Provide the (x, y) coordinate of the cell's center where the given text is located.  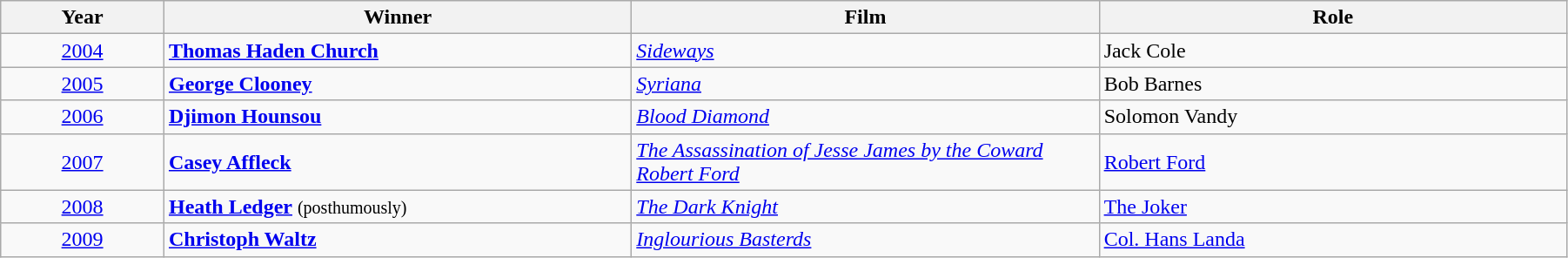
George Clooney (397, 84)
Inglourious Basterds (865, 240)
Sideways (865, 51)
Solomon Vandy (1333, 117)
Role (1333, 17)
2005 (83, 84)
Robert Ford (1333, 162)
Heath Ledger (posthumously) (397, 207)
Film (865, 17)
Col. Hans Landa (1333, 240)
2006 (83, 117)
2004 (83, 51)
2008 (83, 207)
2007 (83, 162)
Syriana (865, 84)
Christoph Waltz (397, 240)
The Dark Knight (865, 207)
Bob Barnes (1333, 84)
Jack Cole (1333, 51)
2009 (83, 240)
Year (83, 17)
The Joker (1333, 207)
The Assassination of Jesse James by the Coward Robert Ford (865, 162)
Blood Diamond (865, 117)
Casey Affleck (397, 162)
Winner (397, 17)
Thomas Haden Church (397, 51)
Djimon Hounsou (397, 117)
